Scan for the cell matching the given text and deliver its (X, Y) coordinate at center. 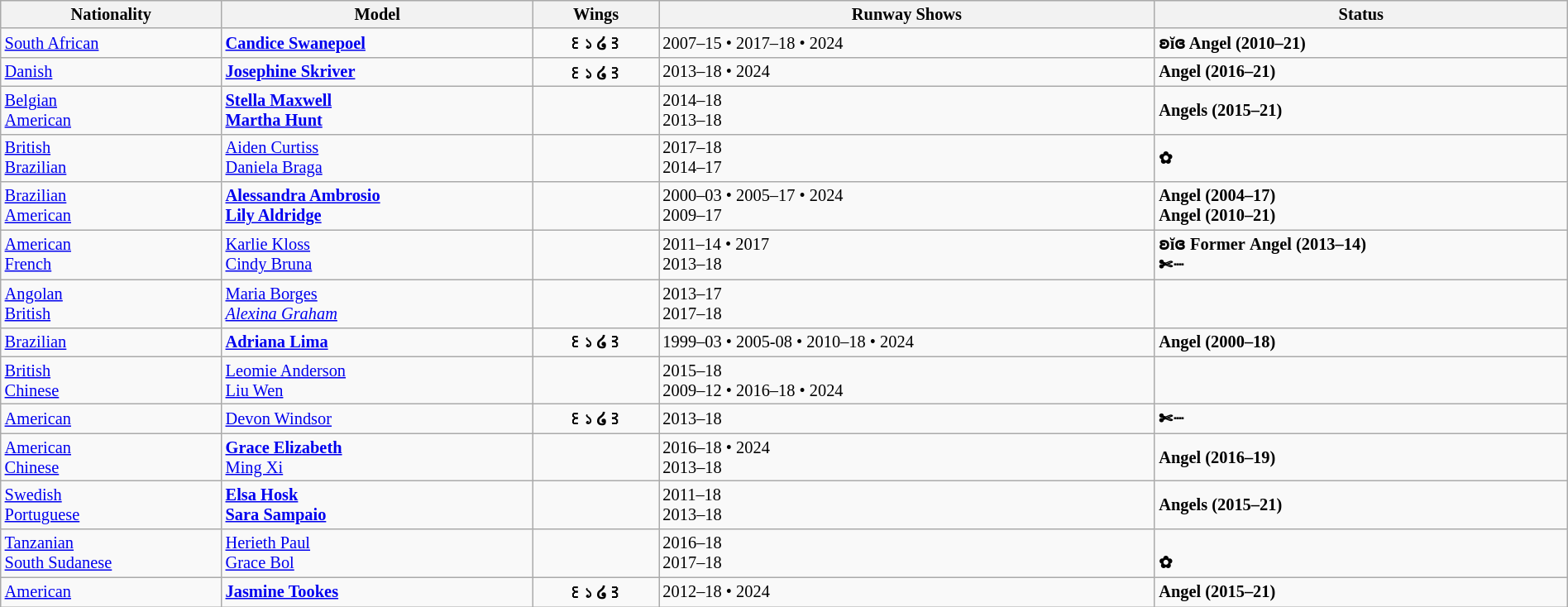
2011–182013–18 (907, 504)
Brazilian (111, 342)
Belgian American (111, 110)
Danish (111, 71)
Elsa HoskSara Sampaio (377, 504)
British Brazilian (111, 158)
Runway Shows (907, 14)
ʚĭɞ Former Angel (2013–14)✄┈ (1361, 255)
2013–18 • 2024 (907, 71)
Herieth PaulGrace Bol (377, 552)
Stella MaxwellMartha Hunt (377, 110)
Angel (2015–21) (1361, 592)
Angel (2004–17) Angel (2010–21) (1361, 206)
2016–182017–18 (907, 552)
2007–15 • 2017–18 • 2024 (907, 43)
Angel (2016–21) (1361, 71)
Karlie KlossCindy Bruna (377, 255)
Swedish Portuguese (111, 504)
Jasmine Tookes (377, 592)
Brazilian American (111, 206)
ʚĭɞ Angel (2010–21) (1361, 43)
Grace ElizabethMing Xi (377, 457)
Alessandra AmbrosioLily Aldridge (377, 206)
Aiden CurtissDaniela Braga (377, 158)
Adriana Lima (377, 342)
1999–03 • 2005-08 • 2010–18 • 2024 (907, 342)
2014–182013–18 (907, 110)
Josephine Skriver (377, 71)
Leomie AndersonLiu Wen (377, 380)
2015–182009–12 • 2016–18 • 2024 (907, 380)
2011–14 • 20172013–18 (907, 255)
2016–18 • 2024 2013–18 (907, 457)
Nationality (111, 14)
2017–182014–17 (907, 158)
American French (111, 255)
Model (377, 14)
Angel (2016–19) (1361, 457)
2013–172017–18 (907, 303)
2013–18 (907, 418)
Angolan British (111, 303)
2000–03 • 2005–17 • 2024 2009–17 (907, 206)
Maria BorgesAlexina Graham (377, 303)
Devon Windsor (377, 418)
Tanzanian South Sudanese (111, 552)
✄┈ (1361, 418)
British Chinese (111, 380)
South African (111, 43)
Angel (2000–18) (1361, 342)
Wings (596, 14)
2012–18 • 2024 (907, 592)
Candice Swanepoel (377, 43)
American Chinese (111, 457)
Status (1361, 14)
